From the cell containing the given text, extract its center point as (X, Y) coordinate. 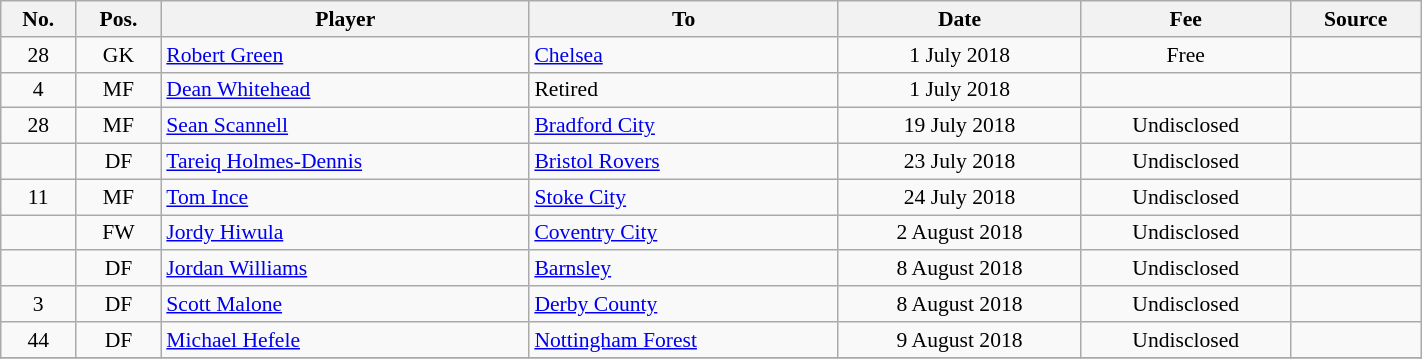
Sean Scannell (345, 126)
Fee (1186, 19)
GK (119, 55)
4 (38, 90)
23 July 2018 (960, 162)
Free (1186, 55)
3 (38, 304)
44 (38, 340)
Jordan Williams (345, 269)
Player (345, 19)
Coventry City (684, 233)
Chelsea (684, 55)
No. (38, 19)
Scott Malone (345, 304)
Date (960, 19)
Tom Ince (345, 197)
Robert Green (345, 55)
24 July 2018 (960, 197)
Retired (684, 90)
Dean Whitehead (345, 90)
To (684, 19)
FW (119, 233)
Jordy Hiwula (345, 233)
Stoke City (684, 197)
11 (38, 197)
Pos. (119, 19)
Source (1356, 19)
Tareiq Holmes-Dennis (345, 162)
Derby County (684, 304)
9 August 2018 (960, 340)
Bristol Rovers (684, 162)
Bradford City (684, 126)
2 August 2018 (960, 233)
Barnsley (684, 269)
Nottingham Forest (684, 340)
Michael Hefele (345, 340)
19 July 2018 (960, 126)
